Provide the [X, Y] coordinate of the cell's center where the given text is located.  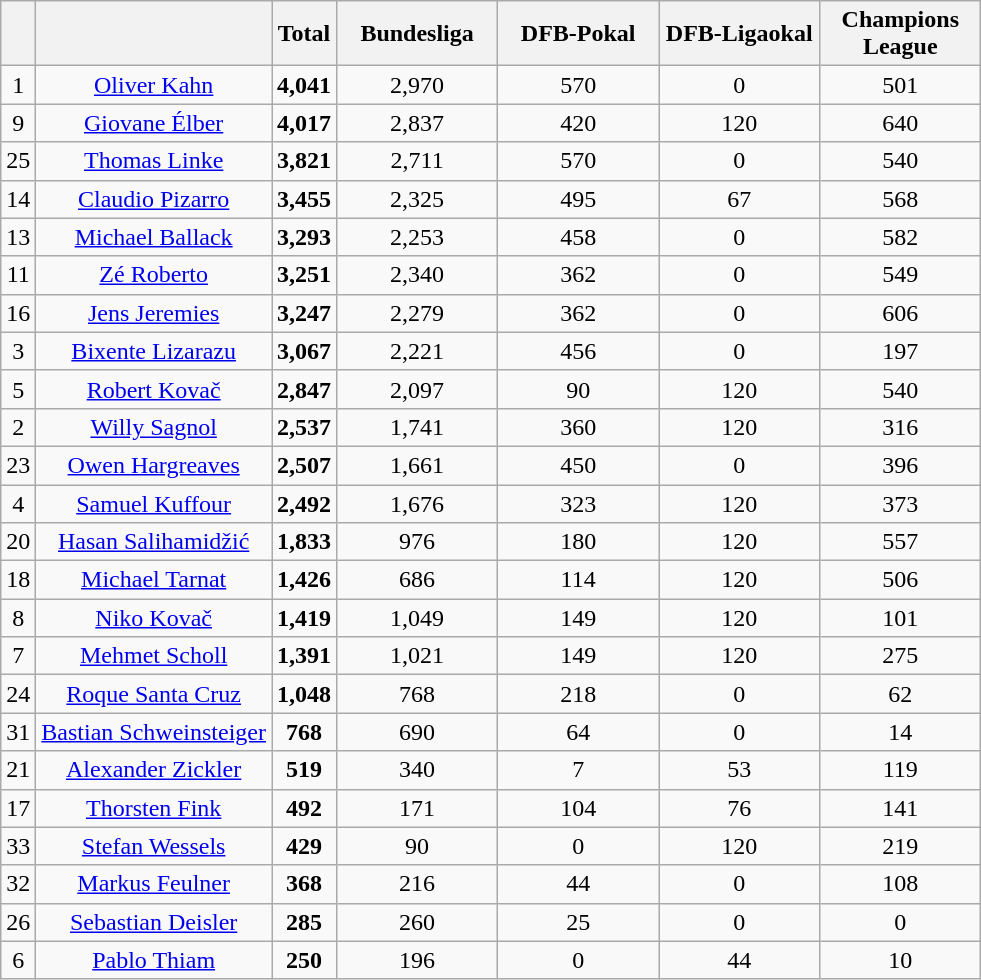
8 [18, 618]
Alexander Zickler [154, 770]
219 [900, 846]
171 [418, 808]
Samuel Kuffour [154, 503]
11 [18, 275]
1,419 [304, 618]
3,251 [304, 275]
Thorsten Fink [154, 808]
1,391 [304, 656]
13 [18, 237]
2,253 [418, 237]
501 [900, 85]
1,833 [304, 542]
316 [900, 427]
Bixente Lizarazu [154, 351]
495 [578, 199]
1 [18, 85]
10 [900, 960]
141 [900, 808]
104 [578, 808]
197 [900, 351]
Total [304, 34]
3,067 [304, 351]
Markus Feulner [154, 884]
568 [900, 199]
Champions League [900, 34]
180 [578, 542]
21 [18, 770]
DFB-Ligaokal [740, 34]
2,837 [418, 123]
101 [900, 618]
260 [418, 922]
33 [18, 846]
2,970 [418, 85]
Owen Hargreaves [154, 465]
458 [578, 237]
6 [18, 960]
Niko Kovač [154, 618]
Sebastian Deisler [154, 922]
2,340 [418, 275]
31 [18, 732]
114 [578, 580]
557 [900, 542]
DFB-Pokal [578, 34]
492 [304, 808]
18 [18, 580]
4 [18, 503]
Bastian Schweinsteiger [154, 732]
Stefan Wessels [154, 846]
23 [18, 465]
53 [740, 770]
360 [578, 427]
62 [900, 694]
686 [418, 580]
323 [578, 503]
Hasan Salihamidžić [154, 542]
456 [578, 351]
Mehmet Scholl [154, 656]
3,247 [304, 313]
2,221 [418, 351]
373 [900, 503]
1,661 [418, 465]
3,293 [304, 237]
2,507 [304, 465]
549 [900, 275]
340 [418, 770]
108 [900, 884]
368 [304, 884]
196 [418, 960]
2,325 [418, 199]
420 [578, 123]
24 [18, 694]
Oliver Kahn [154, 85]
Michael Ballack [154, 237]
2,711 [418, 161]
5 [18, 389]
1,676 [418, 503]
16 [18, 313]
429 [304, 846]
Robert Kovač [154, 389]
76 [740, 808]
2,097 [418, 389]
275 [900, 656]
582 [900, 237]
Michael Tarnat [154, 580]
3,821 [304, 161]
506 [900, 580]
216 [418, 884]
Roque Santa Cruz [154, 694]
2,847 [304, 389]
Claudio Pizarro [154, 199]
26 [18, 922]
218 [578, 694]
976 [418, 542]
640 [900, 123]
450 [578, 465]
9 [18, 123]
2,279 [418, 313]
64 [578, 732]
4,017 [304, 123]
285 [304, 922]
32 [18, 884]
Giovane Élber [154, 123]
519 [304, 770]
690 [418, 732]
Willy Sagnol [154, 427]
250 [304, 960]
2,537 [304, 427]
2,492 [304, 503]
Jens Jeremies [154, 313]
1,048 [304, 694]
Bundesliga [418, 34]
1,741 [418, 427]
3 [18, 351]
4,041 [304, 85]
1,021 [418, 656]
67 [740, 199]
17 [18, 808]
2 [18, 427]
20 [18, 542]
Thomas Linke [154, 161]
Pablo Thiam [154, 960]
1,426 [304, 580]
606 [900, 313]
3,455 [304, 199]
119 [900, 770]
1,049 [418, 618]
396 [900, 465]
Zé Roberto [154, 275]
